Search for the cell housing the specified text and yield its (x, y) center coordinate. 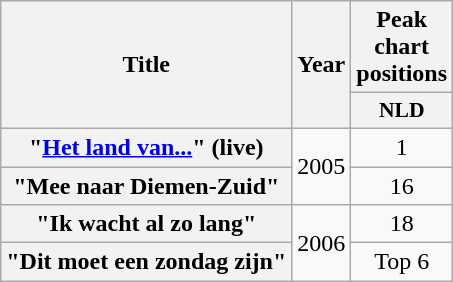
Year (322, 65)
18 (402, 224)
Peak chart positions (402, 47)
16 (402, 185)
"Ik wacht al zo lang" (146, 224)
2006 (322, 243)
NLD (402, 111)
Top 6 (402, 262)
2005 (322, 166)
"Dit moet een zondag zijn" (146, 262)
Title (146, 65)
1 (402, 147)
"Het land van..." (live) (146, 147)
"Mee naar Diemen-Zuid" (146, 185)
